Extract the (X, Y) coordinate from the center of the cell holding the provided text.  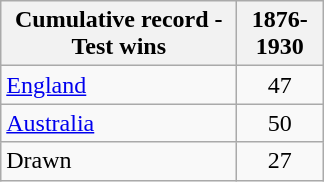
27 (280, 161)
47 (280, 85)
Australia (119, 123)
1876-1930 (280, 34)
Cumulative record - Test wins (119, 34)
England (119, 85)
Drawn (119, 161)
50 (280, 123)
